Provide the (x, y) coordinate of the cell's center where the given text is located.  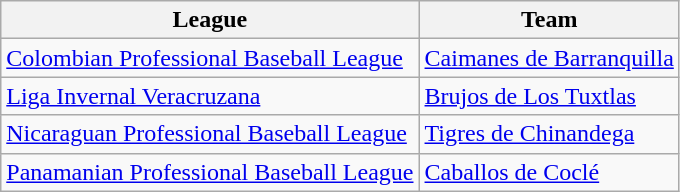
Colombian Professional Baseball League (210, 58)
League (210, 20)
Brujos de Los Tuxtlas (549, 96)
Nicaraguan Professional Baseball League (210, 134)
Caimanes de Barranquilla (549, 58)
Panamanian Professional Baseball League (210, 172)
Caballos de Coclé (549, 172)
Liga Invernal Veracruzana (210, 96)
Tigres de Chinandega (549, 134)
Team (549, 20)
